Identify which cell holds the provided text, then report its [x, y] central coordinate. 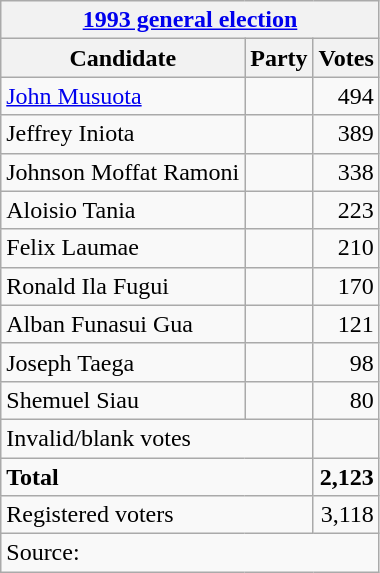
Alban Funasui Gua [123, 324]
John Musuota [123, 96]
121 [346, 324]
Party [279, 58]
Votes [346, 58]
Candidate [123, 58]
338 [346, 172]
389 [346, 134]
170 [346, 286]
Shemuel Siau [123, 400]
Registered voters [157, 515]
Aloisio Tania [123, 210]
1993 general election [190, 20]
Joseph Taega [123, 362]
Johnson Moffat Ramoni [123, 172]
2,123 [346, 477]
80 [346, 400]
Source: [190, 553]
Invalid/blank votes [157, 438]
210 [346, 248]
Total [157, 477]
Felix Laumae [123, 248]
Jeffrey Iniota [123, 134]
223 [346, 210]
98 [346, 362]
Ronald Ila Fugui [123, 286]
3,118 [346, 515]
494 [346, 96]
